Determine the [X, Y] coordinate at the center of the cell enclosing the given text.  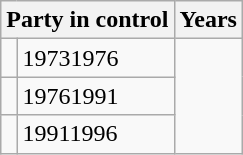
Years [208, 20]
Party in control [88, 20]
19761991 [96, 96]
19911996 [96, 134]
19731976 [96, 58]
